From the cell containing the given text, extract its center point as [x, y] coordinate. 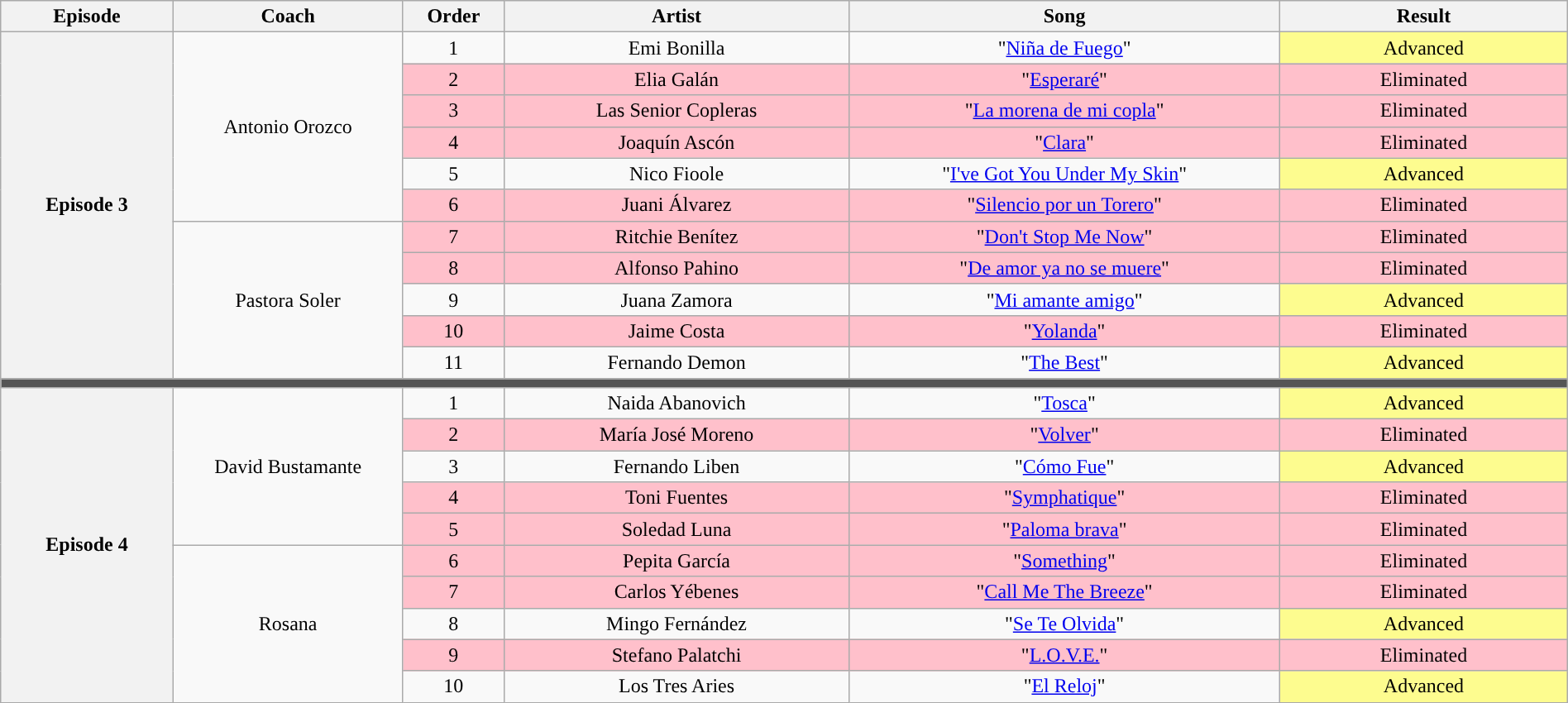
"Silencio por un Torero" [1065, 205]
Fernando Liben [676, 466]
Los Tres Aries [676, 686]
"Yolanda" [1065, 331]
Result [1424, 17]
Stefano Palatchi [676, 655]
Episode [87, 17]
David Bustamante [288, 466]
"El Reloj" [1065, 686]
Artist [676, 17]
Pastora Soler [288, 299]
Naida Abanovich [676, 404]
Juana Zamora [676, 299]
Ritchie Benítez [676, 237]
"Cómo Fue" [1065, 466]
"De amor ya no se muere" [1065, 268]
"L.O.V.E." [1065, 655]
"Paloma brava" [1065, 529]
"Niña de Fuego" [1065, 48]
"Symphatique" [1065, 498]
"Tosca" [1065, 404]
Carlos Yébenes [676, 592]
11 [453, 362]
"Mi amante amigo" [1065, 299]
María José Moreno [676, 435]
Juani Álvarez [676, 205]
Pepita García [676, 561]
"I've Got You Under My Skin" [1065, 174]
Jaime Costa [676, 331]
"La morena de mi copla" [1065, 111]
Song [1065, 17]
Nico Fioole [676, 174]
Joaquín Ascón [676, 142]
"Clara" [1065, 142]
"Call Me The Breeze" [1065, 592]
Soledad Luna [676, 529]
Elia Galán [676, 79]
Mingo Fernández [676, 624]
"Volver" [1065, 435]
Episode 4 [87, 546]
Las Senior Copleras [676, 111]
Emi Bonilla [676, 48]
Antonio Orozco [288, 127]
Rosana [288, 624]
"Don't Stop Me Now" [1065, 237]
Toni Fuentes [676, 498]
Episode 3 [87, 205]
Order [453, 17]
"Se Te Olvida" [1065, 624]
Alfonso Pahino [676, 268]
Coach [288, 17]
"Esperaré" [1065, 79]
Fernando Demon [676, 362]
"Something" [1065, 561]
"The Best" [1065, 362]
